Identify which cell holds the provided text, then report its (x, y) central coordinate. 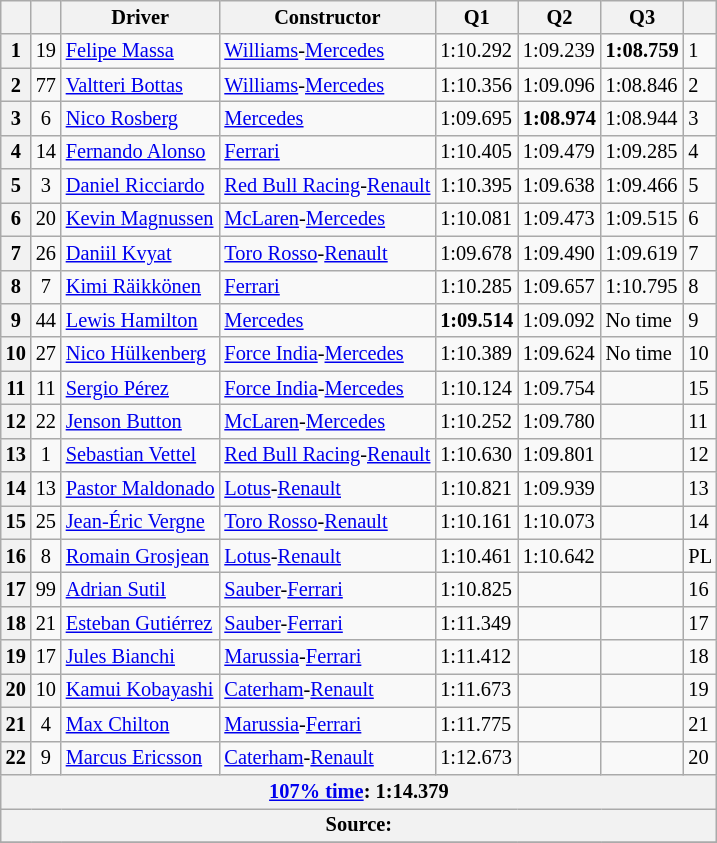
Source: (359, 825)
1:09.473 (560, 219)
1:11.349 (476, 623)
1:09.479 (560, 152)
Driver (140, 17)
Felipe Massa (140, 51)
Nico Hülkenberg (140, 354)
Kimi Räikkönen (140, 287)
Constructor (327, 17)
1:10.285 (476, 287)
1:11.412 (476, 657)
Max Chilton (140, 724)
1:10.825 (476, 589)
Lewis Hamilton (140, 320)
1:10.389 (476, 354)
1:10.356 (476, 85)
26 (46, 253)
44 (46, 320)
1:12.673 (476, 758)
Q2 (560, 17)
Kevin Magnussen (140, 219)
Pastor Maldonado (140, 489)
1:11.775 (476, 724)
1:09.638 (560, 186)
1:09.754 (560, 388)
1:09.624 (560, 354)
1:10.821 (476, 489)
Q3 (642, 17)
1:09.801 (560, 455)
1:11.673 (476, 690)
25 (46, 522)
1:10.630 (476, 455)
Romain Grosjean (140, 556)
Nico Rosberg (140, 118)
1:10.124 (476, 388)
Kamui Kobayashi (140, 690)
1:10.395 (476, 186)
Valtteri Bottas (140, 85)
1:09.619 (642, 253)
Sebastian Vettel (140, 455)
Daniel Ricciardo (140, 186)
Marcus Ericsson (140, 758)
1:08.974 (560, 118)
1:09.096 (560, 85)
Daniil Kvyat (140, 253)
Adrian Sutil (140, 589)
1:09.695 (476, 118)
Jean-Éric Vergne (140, 522)
Jules Bianchi (140, 657)
1:10.073 (560, 522)
1:09.657 (560, 287)
1:09.490 (560, 253)
1:10.161 (476, 522)
Esteban Gutiérrez (140, 623)
77 (46, 85)
1:09.285 (642, 152)
1:09.092 (560, 320)
1:09.514 (476, 320)
1:08.759 (642, 51)
1:10.642 (560, 556)
Jenson Button (140, 421)
27 (46, 354)
1:10.252 (476, 421)
1:09.466 (642, 186)
1:08.846 (642, 85)
1:09.515 (642, 219)
1:09.780 (560, 421)
Q1 (476, 17)
107% time: 1:14.379 (359, 791)
1:10.461 (476, 556)
1:10.405 (476, 152)
PL (700, 556)
1:10.795 (642, 287)
99 (46, 589)
1:10.081 (476, 219)
1:08.944 (642, 118)
1:09.239 (560, 51)
Fernando Alonso (140, 152)
Sergio Pérez (140, 388)
1:09.678 (476, 253)
1:10.292 (476, 51)
1:09.939 (560, 489)
